Find where the given text appears and provide that cell's center as (X, Y) coordinate. 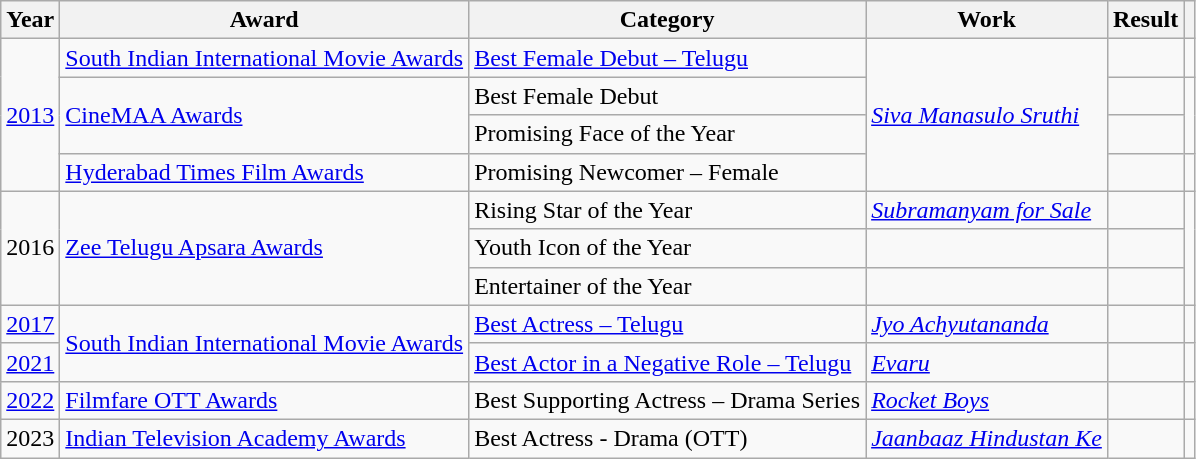
Rocket Boys (987, 400)
Jyo Achyutananda (987, 324)
Indian Television Academy Awards (264, 438)
Rising Star of the Year (668, 210)
2023 (30, 438)
Year (30, 20)
Jaanbaaz Hindustan Ke (987, 438)
Best Female Debut (668, 96)
Award (264, 20)
Youth Icon of the Year (668, 248)
2021 (30, 362)
CineMAA Awards (264, 115)
Work (987, 20)
Promising Face of the Year (668, 134)
Evaru (987, 362)
Hyderabad Times Film Awards (264, 172)
Siva Manasulo Sruthi (987, 115)
Promising Newcomer – Female (668, 172)
Best Actor in a Negative Role – Telugu (668, 362)
Entertainer of the Year (668, 286)
2022 (30, 400)
Zee Telugu Apsara Awards (264, 248)
2013 (30, 115)
Category (668, 20)
2016 (30, 248)
Best Supporting Actress – Drama Series (668, 400)
Result (1145, 20)
Best Actress – Telugu (668, 324)
Best Actress - Drama (OTT) (668, 438)
2017 (30, 324)
Filmfare OTT Awards (264, 400)
Best Female Debut – Telugu (668, 58)
Subramanyam for Sale (987, 210)
